From the cell containing the given text, extract its center point as [x, y] coordinate. 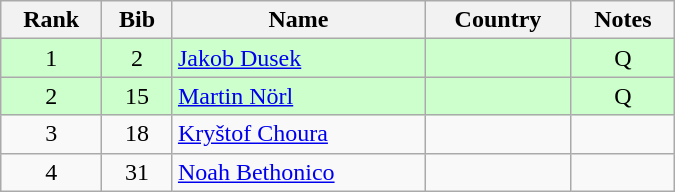
Bib [138, 20]
Rank [52, 20]
18 [138, 134]
Country [498, 20]
Jakob Dusek [298, 58]
15 [138, 96]
4 [52, 172]
Noah Bethonico [298, 172]
Kryštof Choura [298, 134]
Martin Nörl [298, 96]
Name [298, 20]
Notes [622, 20]
1 [52, 58]
3 [52, 134]
31 [138, 172]
